Provide the [X, Y] coordinate of the cell's center where the given text is located.  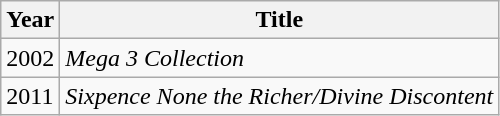
Year [30, 20]
2002 [30, 58]
2011 [30, 96]
Mega 3 Collection [280, 58]
Title [280, 20]
Sixpence None the Richer/Divine Discontent [280, 96]
